From the cell containing the given text, extract its center point as [X, Y] coordinate. 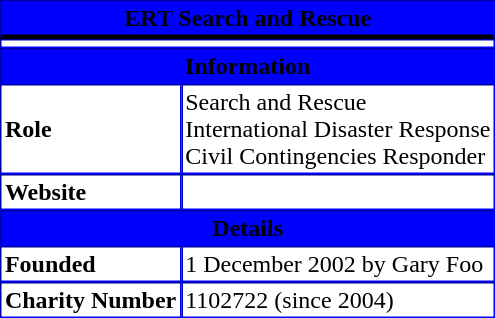
1102722 (since 2004) [338, 300]
Role [90, 129]
Charity Number [90, 300]
Search and Rescue International Disaster Response Civil Contingencies Responder [338, 129]
Website [90, 192]
Details [248, 228]
1 December 2002 by Gary Foo [338, 264]
ERT Search and Rescue [248, 20]
Founded [90, 264]
Information [248, 66]
